Extract the (X, Y) coordinate from the center of the cell holding the provided text.  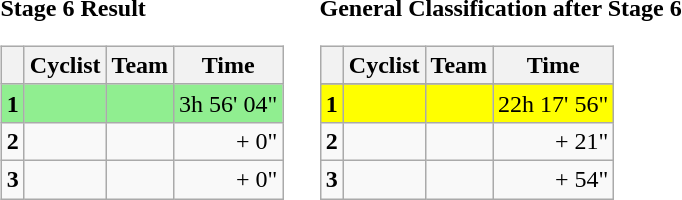
+ 21" (554, 141)
+ 54" (554, 179)
22h 17' 56" (554, 103)
3h 56' 04" (228, 103)
